Detect which cell encompasses the target text, then output its (X, Y) center coordinate. 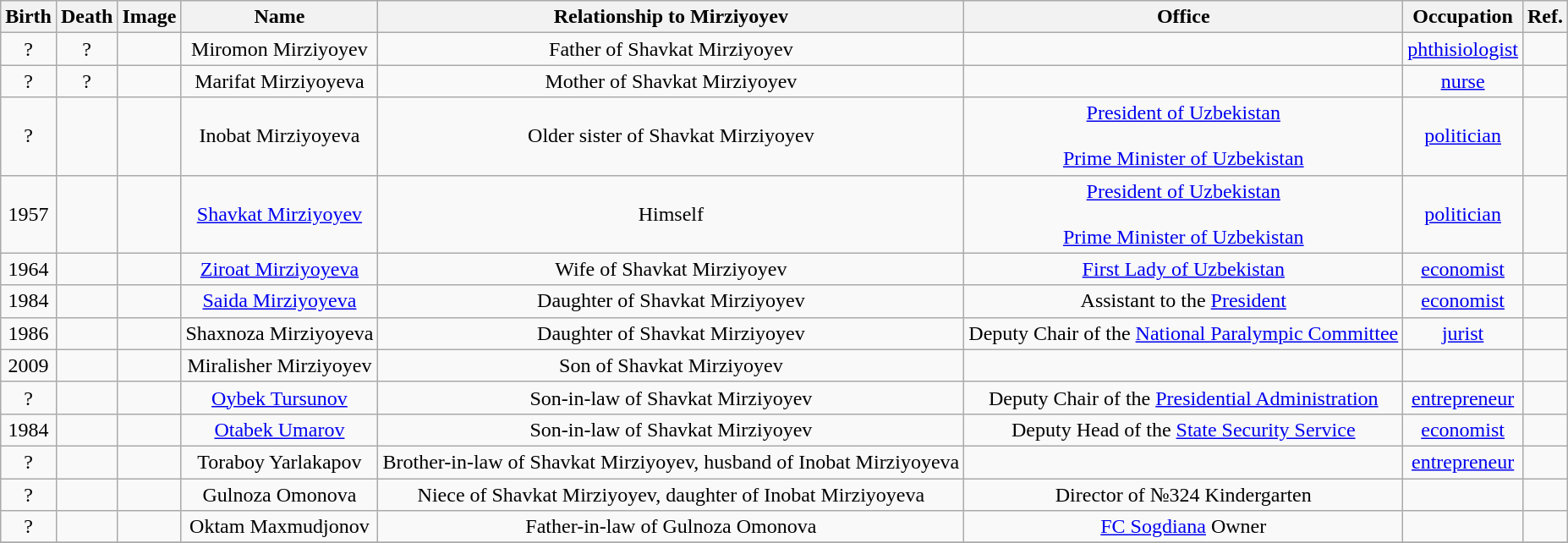
Director of №324 Kindergarten (1184, 495)
Toraboy Yarlakapov (279, 462)
Older sister of Shavkat Mirziyoyev (672, 136)
2009 (29, 365)
Himself (672, 214)
First Lady of Uzbekistan (1184, 269)
Image (149, 17)
Shavkat Mirziyoyev (279, 214)
Oybek Tursunov (279, 398)
nurse (1463, 81)
Name (279, 17)
Birth (29, 17)
Son of Shavkat Mirziyoyev (672, 365)
Miralisher Mirziyoyev (279, 365)
Occupation (1463, 17)
Father-in-law of Gulnoza Omonova (672, 527)
Death (86, 17)
Mother of Shavkat Mirziyoyev (672, 81)
Gulnoza Omonova (279, 495)
Miromon Mirziyoyev (279, 49)
1964 (29, 269)
Marifat Mirziyoyeva (279, 81)
Inobat Mirziyoyeva (279, 136)
1986 (29, 333)
Deputy Chair of the Presidential Administration (1184, 398)
Ziroat Mirziyoyeva (279, 269)
phthisiologist (1463, 49)
Deputy Head of the State Security Service (1184, 430)
Niece of Shavkat Mirziyoyev, daughter of Inobat Mirziyoyeva (672, 495)
Oktam Maxmudjonov (279, 527)
Wife of Shavkat Mirziyoyev (672, 269)
FC Sogdiana Owner (1184, 527)
Saida Mirziyoyeva (279, 301)
Brother-in-law of Shavkat Mirziyoyev, husband of Inobat Mirziyoyeva (672, 462)
Father of Shavkat Mirziyoyev (672, 49)
Otabek Umarov (279, 430)
Ref. (1544, 17)
1957 (29, 214)
Office (1184, 17)
Shaxnoza Mirziyoyeva (279, 333)
Relationship to Mirziyoyev (672, 17)
Deputy Chair of the National Paralympic Committee (1184, 333)
Assistant to the President (1184, 301)
jurist (1463, 333)
